Extract the (X, Y) coordinate from the center of the cell holding the provided text.  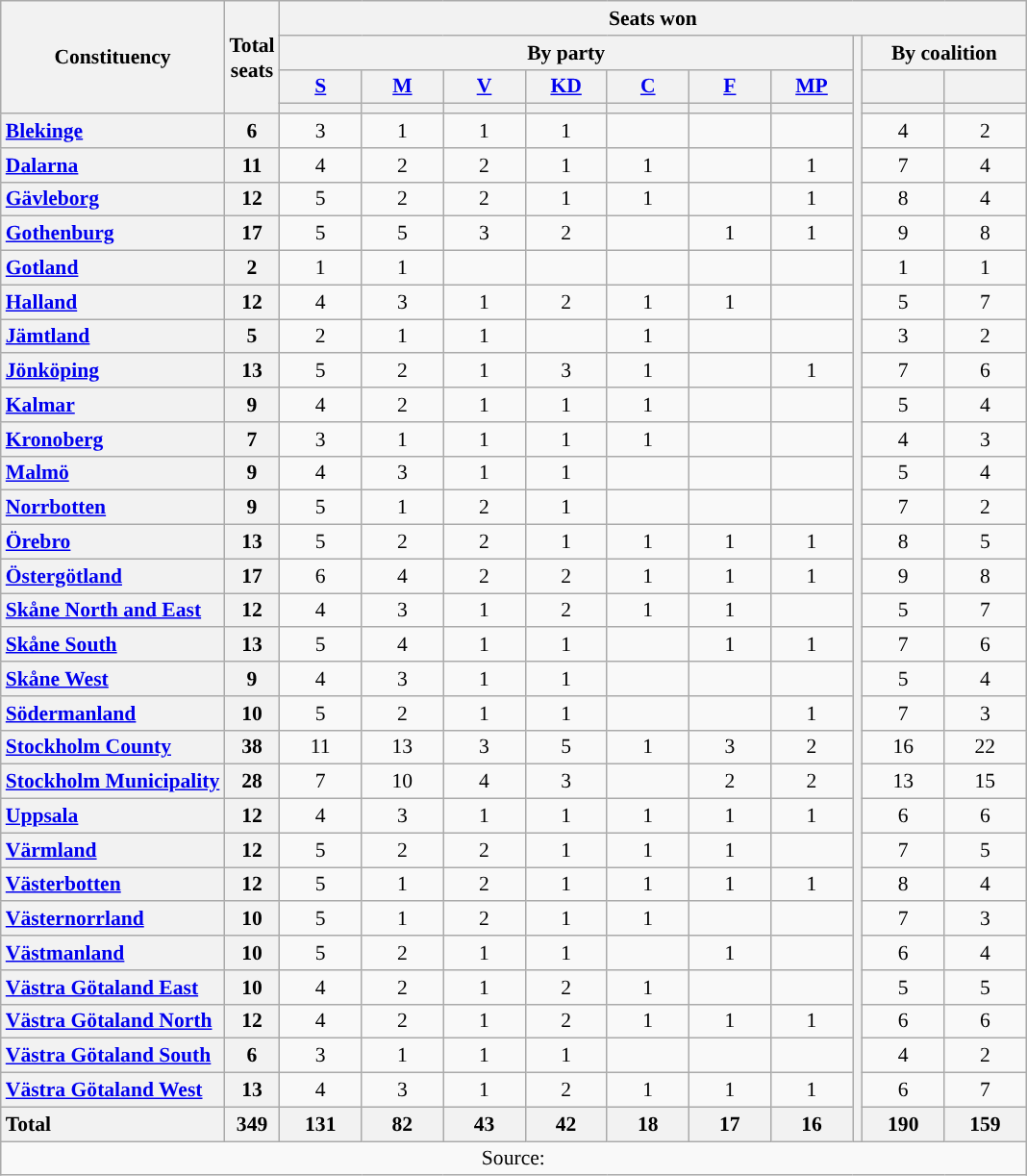
28 (252, 782)
159 (985, 1124)
Skåne North and East (113, 611)
Halland (113, 302)
Uppsala (113, 816)
Malmö (113, 473)
Jämtland (113, 337)
Source: (513, 1159)
43 (485, 1124)
Västmanland (113, 953)
Gävleborg (113, 199)
Örebro (113, 542)
38 (252, 747)
131 (321, 1124)
349 (252, 1124)
S (321, 87)
By coalition (944, 53)
Totalseats (252, 58)
Västra Götaland North (113, 1021)
MP (812, 87)
C (648, 87)
Kalmar (113, 405)
Constituency (113, 58)
42 (565, 1124)
Dalarna (113, 165)
Skåne West (113, 679)
Östergötland (113, 576)
Västerbotten (113, 885)
Norrbotten (113, 508)
190 (904, 1124)
18 (648, 1124)
M (402, 87)
Värmland (113, 850)
Gothenburg (113, 234)
KD (565, 87)
Skåne South (113, 645)
Västra Götaland West (113, 1090)
Västernorrland (113, 919)
Stockholm County (113, 747)
F (729, 87)
82 (402, 1124)
Västra Götaland East (113, 988)
Gotland (113, 268)
Kronoberg (113, 439)
15 (985, 782)
Södermanland (113, 713)
Stockholm Municipality (113, 782)
22 (985, 747)
Jönköping (113, 371)
By party (566, 53)
Seats won (653, 18)
Blekinge (113, 131)
V (485, 87)
Total (113, 1124)
Västra Götaland South (113, 1056)
